Detect which cell encompasses the target text, then output its (X, Y) center coordinate. 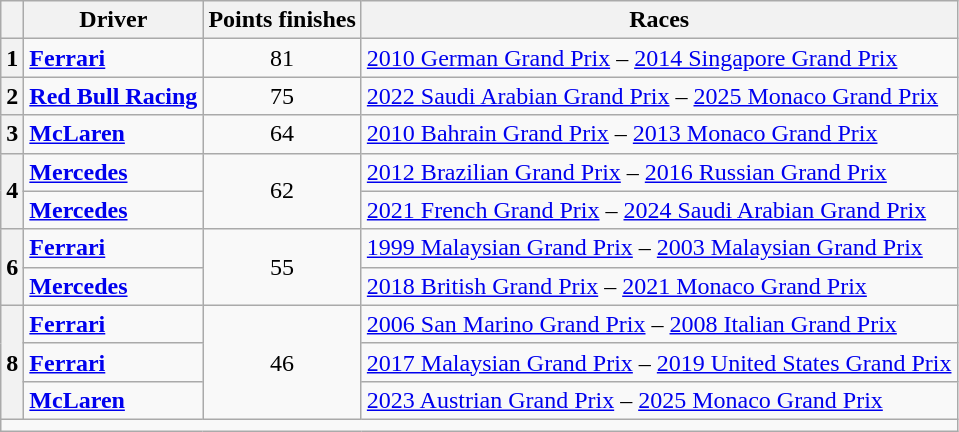
2012 Brazilian Grand Prix – 2016 Russian Grand Prix (659, 172)
62 (282, 191)
75 (282, 96)
1 (12, 58)
2010 German Grand Prix – 2014 Singapore Grand Prix (659, 58)
2022 Saudi Arabian Grand Prix – 2025 Monaco Grand Prix (659, 96)
Points finishes (282, 20)
2 (12, 96)
Races (659, 20)
2006 San Marino Grand Prix – 2008 Italian Grand Prix (659, 324)
2023 Austrian Grand Prix – 2025 Monaco Grand Prix (659, 400)
46 (282, 362)
2018 British Grand Prix – 2021 Monaco Grand Prix (659, 286)
55 (282, 267)
2017 Malaysian Grand Prix – 2019 United States Grand Prix (659, 362)
1999 Malaysian Grand Prix – 2003 Malaysian Grand Prix (659, 248)
2010 Bahrain Grand Prix – 2013 Monaco Grand Prix (659, 134)
4 (12, 191)
64 (282, 134)
3 (12, 134)
8 (12, 362)
81 (282, 58)
Driver (114, 20)
2021 French Grand Prix – 2024 Saudi Arabian Grand Prix (659, 210)
6 (12, 267)
Red Bull Racing (114, 96)
